For the text-containing cell, return its midpoint in [X, Y] coordinate format. 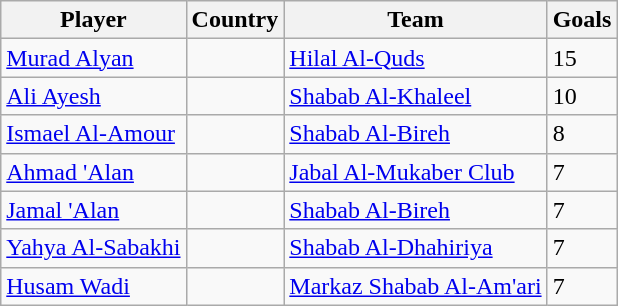
Markaz Shabab Al-Am'ari [416, 286]
Ali Ayesh [94, 96]
Ismael Al-Amour [94, 134]
Jabal Al-Mukaber Club [416, 172]
Shabab Al-Khaleel [416, 96]
Player [94, 20]
Jamal 'Alan [94, 210]
Country [235, 20]
Ahmad 'Alan [94, 172]
Team [416, 20]
8 [582, 134]
Murad Alyan [94, 58]
Goals [582, 20]
10 [582, 96]
15 [582, 58]
Shabab Al-Dhahiriya [416, 248]
Hilal Al-Quds [416, 58]
Yahya Al-Sabakhi [94, 248]
Husam Wadi [94, 286]
